For the text-containing cell, return its midpoint in (x, y) coordinate format. 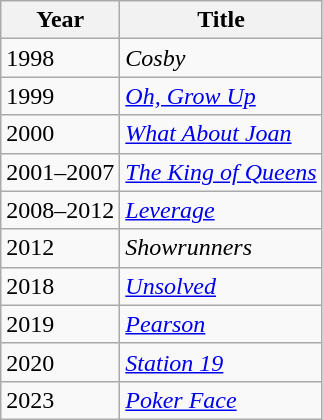
2012 (60, 248)
2023 (60, 400)
Title (221, 20)
What About Joan (221, 134)
Leverage (221, 210)
Cosby (221, 58)
2001–2007 (60, 172)
Poker Face (221, 400)
2000 (60, 134)
The King of Queens (221, 172)
1999 (60, 96)
Oh, Grow Up (221, 96)
Year (60, 20)
2019 (60, 324)
1998 (60, 58)
Showrunners (221, 248)
Unsolved (221, 286)
Station 19 (221, 362)
Pearson (221, 324)
2008–2012 (60, 210)
2020 (60, 362)
2018 (60, 286)
